Identify which cell holds the provided text, then report its [x, y] central coordinate. 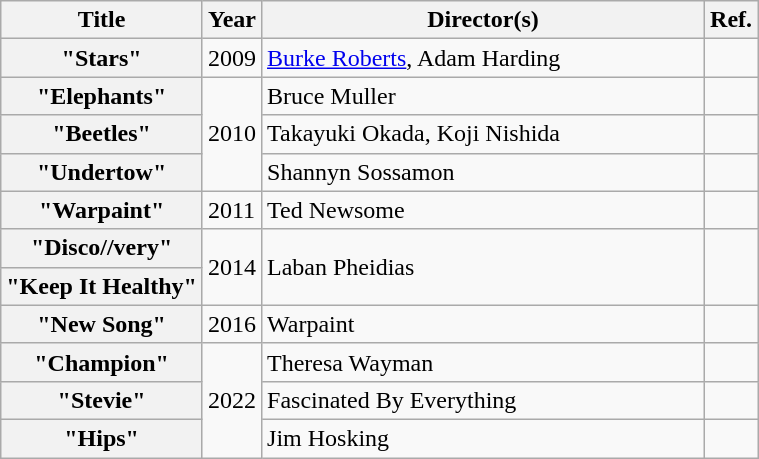
2022 [232, 400]
2010 [232, 134]
Warpaint [484, 324]
Laban Pheidias [484, 267]
Shannyn Sossamon [484, 172]
Theresa Wayman [484, 362]
"Keep It Healthy" [102, 286]
2016 [232, 324]
Jim Hosking [484, 438]
Year [232, 20]
"Warpaint" [102, 210]
Burke Roberts, Adam Harding [484, 58]
Ted Newsome [484, 210]
"Stevie" [102, 400]
Director(s) [484, 20]
Fascinated By Everything [484, 400]
Takayuki Okada, Koji Nishida [484, 134]
Bruce Muller [484, 96]
2009 [232, 58]
"Champion" [102, 362]
"Beetles" [102, 134]
2014 [232, 267]
"Elephants" [102, 96]
Ref. [732, 20]
Title [102, 20]
"Disco//very" [102, 248]
"Undertow" [102, 172]
2011 [232, 210]
"Stars" [102, 58]
"New Song" [102, 324]
"Hips" [102, 438]
